Output the [x, y] coordinate of the center of the cell containing the given text.  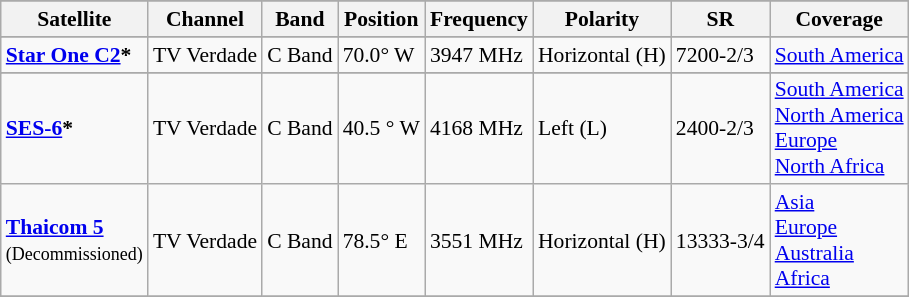
SR [720, 19]
Band [300, 19]
South AmericaNorth AmericaEuropeNorth Africa [840, 128]
2400-2/3 [720, 128]
SES-6* [74, 128]
78.5° E [382, 240]
Frequency [479, 19]
South America [840, 54]
70.0° W [382, 54]
Position [382, 19]
3551 MHz [479, 240]
7200-2/3 [720, 54]
Satellite [74, 19]
Thaicom 5(Decommissioned) [74, 240]
Channel [205, 19]
Left (L) [602, 128]
40.5 ° W [382, 128]
Polarity [602, 19]
Coverage [840, 19]
3947 MHz [479, 54]
Star One C2* [74, 54]
13333-3/4 [720, 240]
4168 MHz [479, 128]
AsiaEuropeAustraliaAfrica [840, 240]
